For the text-containing cell, return its midpoint in (x, y) coordinate format. 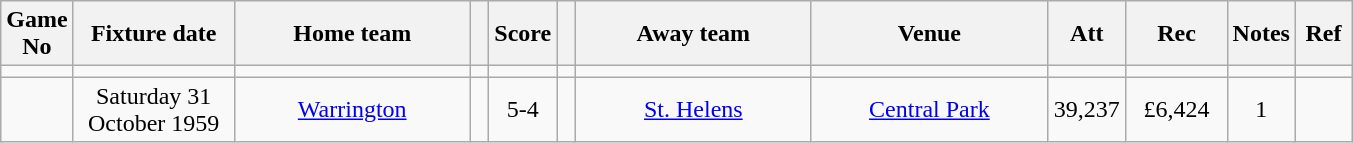
Home team (352, 34)
1 (1261, 110)
Game No (37, 34)
Rec (1176, 34)
5-4 (523, 110)
£6,424 (1176, 110)
Saturday 31 October 1959 (154, 110)
St. Helens (693, 110)
Central Park (929, 110)
Ref (1323, 34)
Away team (693, 34)
Notes (1261, 34)
Fixture date (154, 34)
Score (523, 34)
39,237 (1086, 110)
Att (1086, 34)
Venue (929, 34)
Warrington (352, 110)
